Find where the given text appears and provide that cell's center as [x, y] coordinate. 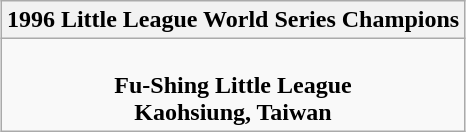
1996 Little League World Series Champions [232, 20]
Fu-Shing Little LeagueKaohsiung, Taiwan [232, 85]
